Scan for the cell matching the given text and deliver its (x, y) coordinate at center. 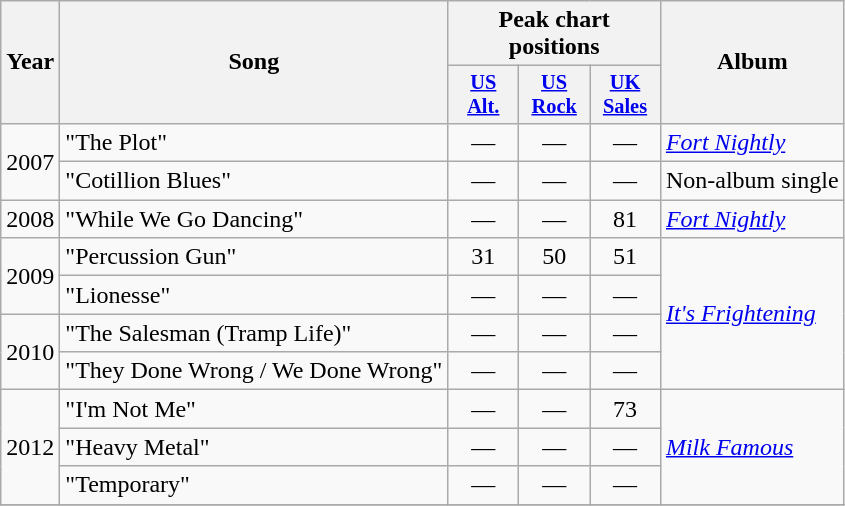
2009 (30, 276)
2007 (30, 161)
2012 (30, 447)
"Heavy Metal" (254, 447)
"While We Go Dancing" (254, 219)
"The Salesman (Tramp Life)" (254, 333)
51 (626, 257)
81 (626, 219)
UKSales (626, 95)
"I'm Not Me" (254, 409)
US Alt. (484, 95)
"Temporary" (254, 485)
"The Plot" (254, 142)
31 (484, 257)
"Cotillion Blues" (254, 181)
2010 (30, 352)
Peak chart positions (554, 34)
It's Frightening (752, 314)
Song (254, 62)
USRock (554, 95)
Non-album single (752, 181)
Album (752, 62)
Milk Famous (752, 447)
50 (554, 257)
Year (30, 62)
73 (626, 409)
2008 (30, 219)
"Percussion Gun" (254, 257)
"They Done Wrong / We Done Wrong" (254, 371)
"Lionesse" (254, 295)
